Scan for the cell matching the given text and deliver its [X, Y] coordinate at center. 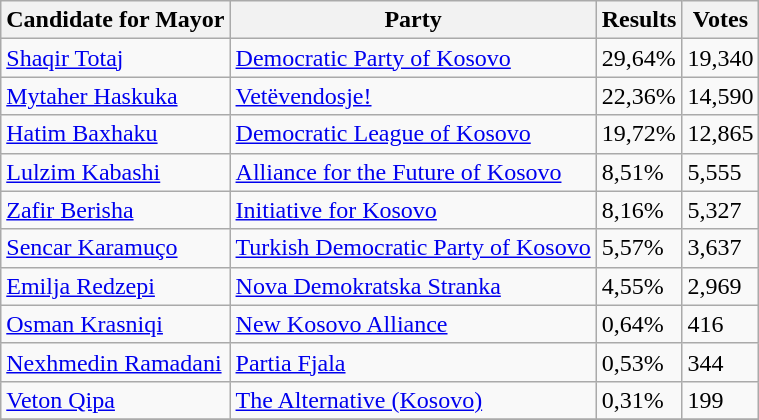
2,969 [720, 286]
8,16% [639, 210]
Vetëvendosje! [413, 96]
Democratic Party of Kosovo [413, 58]
29,64% [639, 58]
19,72% [639, 134]
Democratic League of Kosovo [413, 134]
Mytaher Haskuka [116, 96]
Emilja Redzepi [116, 286]
The Alternative (Kosovo) [413, 400]
Party [413, 20]
3,637 [720, 248]
Sencar Karamuço [116, 248]
Zafir Berisha [116, 210]
New Kosovo Alliance [413, 324]
0,53% [639, 362]
14,590 [720, 96]
19,340 [720, 58]
Partia Fjala [413, 362]
5,57% [639, 248]
Results [639, 20]
Votes [720, 20]
5,555 [720, 172]
Osman Krasniqi [116, 324]
Initiative for Kosovo [413, 210]
Shaqir Totaj [116, 58]
4,55% [639, 286]
Lulzim Kabashi [116, 172]
12,865 [720, 134]
0,64% [639, 324]
416 [720, 324]
Nova Demokratska Stranka [413, 286]
22,36% [639, 96]
Turkish Democratic Party of Kosovo [413, 248]
199 [720, 400]
Alliance for the Future of Kosovo [413, 172]
5,327 [720, 210]
Candidate for Mayor [116, 20]
344 [720, 362]
Nexhmedin Ramadani [116, 362]
Veton Qipa [116, 400]
8,51% [639, 172]
Hatim Baxhaku [116, 134]
0,31% [639, 400]
